Identify which cell holds the provided text, then report its (X, Y) central coordinate. 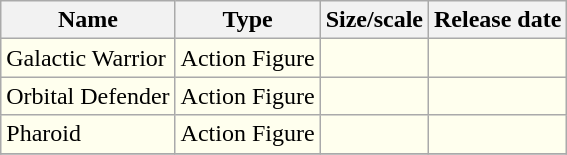
Release date (498, 20)
Name (88, 20)
Type (248, 20)
Orbital Defender (88, 96)
Galactic Warrior (88, 58)
Pharoid (88, 134)
Size/scale (374, 20)
